Provide the (x, y) coordinate of the cell's center where the given text is located.  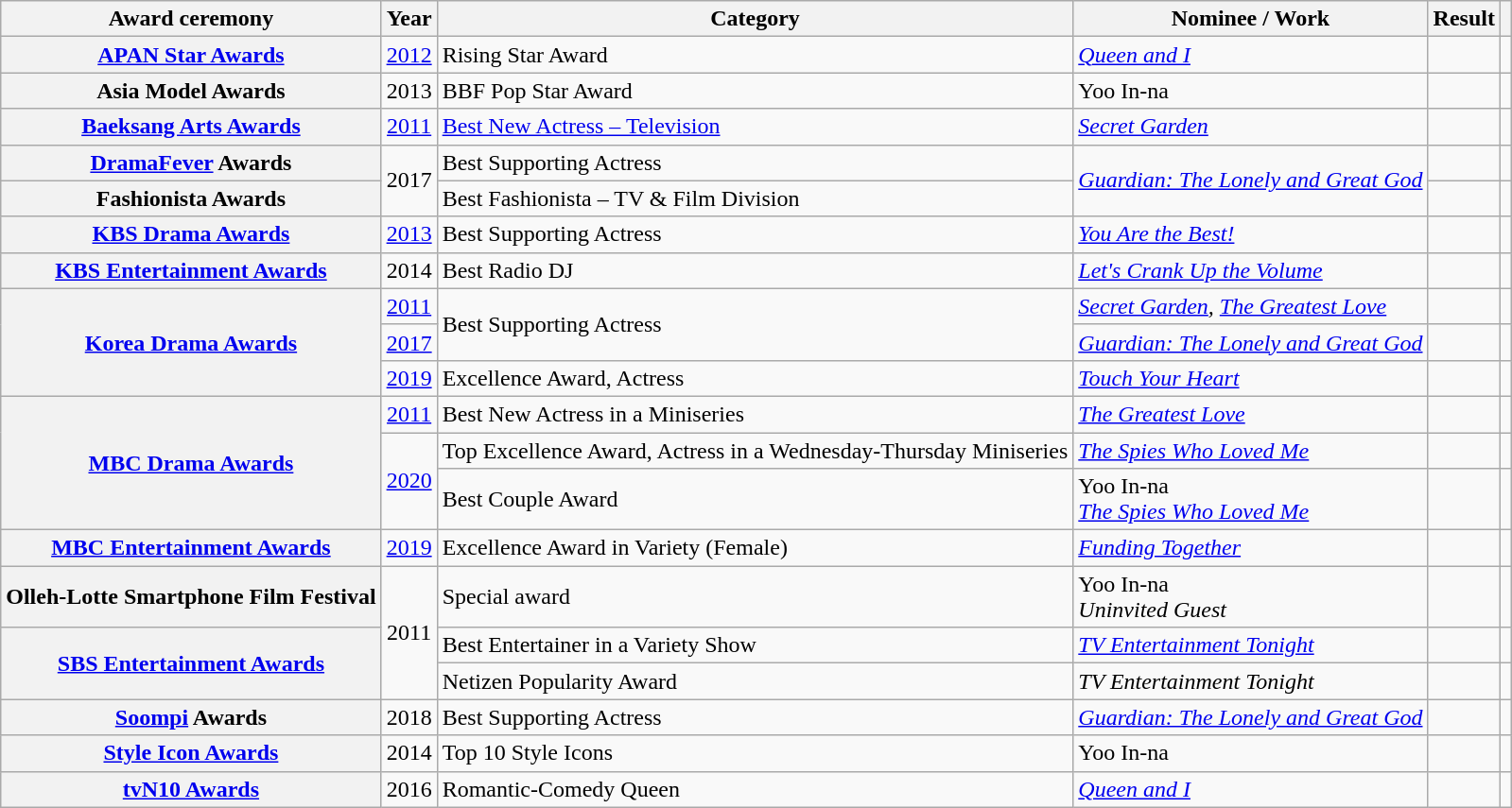
Secret Garden, The Greatest Love (1250, 306)
Special award (755, 597)
2018 (408, 717)
Best Fashionista – TV & Film Division (755, 198)
Secret Garden (1250, 127)
Nominee / Work (1250, 19)
Olleh-Lotte Smartphone Film Festival (191, 597)
Excellence Award in Variety (Female) (755, 548)
Rising Star Award (755, 55)
KBS Entertainment Awards (191, 270)
Fashionista Awards (191, 198)
Style Icon Awards (191, 753)
SBS Entertainment Awards (191, 663)
Funding Together (1250, 548)
Korea Drama Awards (191, 342)
Result (1464, 19)
The Greatest Love (1250, 414)
KBS Drama Awards (191, 234)
Yoo In-na Uninvited Guest (1250, 597)
Touch Your Heart (1250, 378)
Soompi Awards (191, 717)
The Spies Who Loved Me (1250, 451)
2016 (408, 789)
Asia Model Awards (191, 91)
Top Excellence Award, Actress in a Wednesday-Thursday Miniseries (755, 451)
Romantic-Comedy Queen (755, 789)
tvN10 Awards (191, 789)
APAN Star Awards (191, 55)
Best New Actress in a Miniseries (755, 414)
MBC Entertainment Awards (191, 548)
2020 (408, 482)
Category (755, 19)
Award ceremony (191, 19)
2012 (408, 55)
Best Couple Award (755, 499)
DramaFever Awards (191, 163)
Top 10 Style Icons (755, 753)
Best New Actress – Television (755, 127)
Best Entertainer in a Variety Show (755, 645)
You Are the Best! (1250, 234)
Excellence Award, Actress (755, 378)
Baeksang Arts Awards (191, 127)
BBF Pop Star Award (755, 91)
Let's Crank Up the Volume (1250, 270)
Yoo In-na The Spies Who Loved Me (1250, 499)
Year (408, 19)
MBC Drama Awards (191, 463)
Best Radio DJ (755, 270)
Netizen Popularity Award (755, 681)
